Detect which cell encompasses the target text, then output its [x, y] center coordinate. 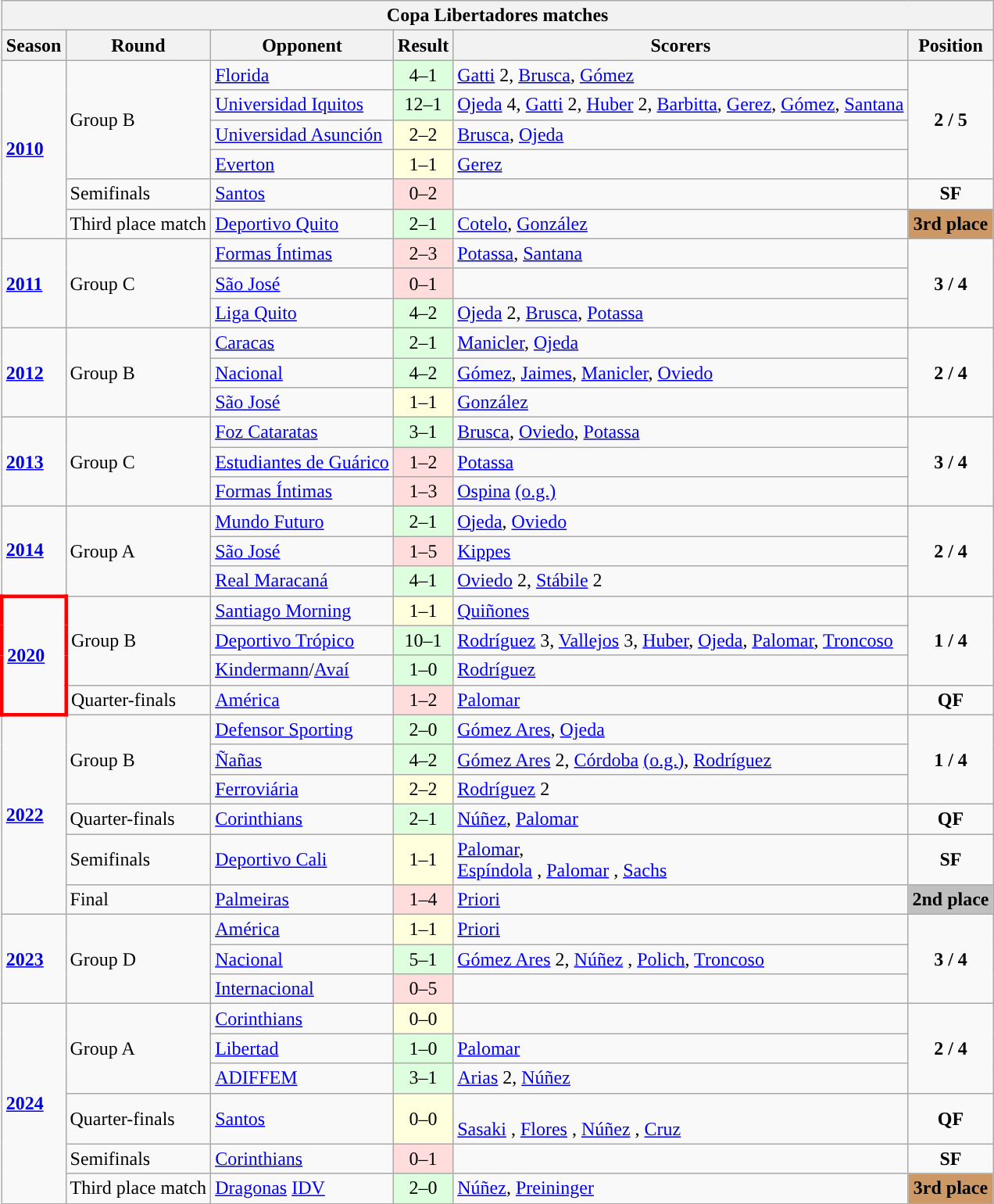
Núñez, Palomar [681, 819]
5–1 [423, 959]
2013 [34, 462]
Potassa, Santana [681, 253]
Ojeda 4, Gatti 2, Huber 2, Barbitta, Gerez, Gómez, Santana [681, 105]
Copa Libertadores matches [497, 16]
Everton [302, 164]
Group D [138, 959]
Universidad Iquitos [302, 105]
Núñez, Preininger [681, 1188]
Gómez Ares 2, Núñez , Polich, Troncoso [681, 959]
Brusca, Ojeda [681, 134]
Deportivo Trópico [302, 640]
Ojeda, Oviedo [681, 521]
Dragonas IDV [302, 1188]
1–4 [423, 900]
Florida [302, 75]
Ojeda 2, Brusca, Potassa [681, 313]
Libertad [302, 1048]
Internacional [302, 989]
González [681, 403]
Quiñones [681, 611]
Real Maracaná [302, 581]
ADIFFEM [302, 1078]
Sasaki , Flores , Núñez , Cruz [681, 1118]
Gómez, Jaimes, Manicler, Oviedo [681, 373]
Ferroviária [302, 789]
Defensor Sporting [302, 729]
2010 [34, 149]
0–2 [423, 194]
Gerez [681, 164]
1–5 [423, 551]
Gómez Ares, Ojeda [681, 729]
Final [138, 900]
1–3 [423, 492]
Mundo Futuro [302, 521]
Oviedo 2, Stábile 2 [681, 581]
2011 [34, 283]
Rodríguez 2 [681, 789]
2nd place [950, 900]
Opponent [302, 45]
Universidad Asunción [302, 134]
Gatti 2, Brusca, Gómez [681, 75]
Ñañas [302, 759]
Deportivo Quito [302, 224]
2022 [34, 815]
Potassa [681, 462]
2 / 5 [950, 120]
Kindermann/Avaí [302, 670]
Palomar, Espíndola , Palomar , Sachs [681, 858]
Position [950, 45]
Gómez Ares 2, Córdoba (o.g.), Rodríguez [681, 759]
Brusca, Oviedo, Potassa [681, 432]
Caracas [302, 342]
Arias 2, Núñez [681, 1078]
Season [34, 45]
Santiago Morning [302, 611]
Rodríguez [681, 670]
Foz Cataratas [302, 432]
Manicler, Ojeda [681, 342]
Rodríguez 3, Vallejos 3, Huber, Ojeda, Palomar, Troncoso [681, 640]
2020 [34, 655]
Kippes [681, 551]
2023 [34, 959]
Liga Quito [302, 313]
2014 [34, 551]
Palmeiras [302, 900]
Result [423, 45]
Ospina (o.g.) [681, 492]
Round [138, 45]
12–1 [423, 105]
2024 [34, 1104]
Cotelo, González [681, 224]
Scorers [681, 45]
2–3 [423, 253]
Estudiantes de Guárico [302, 462]
2012 [34, 372]
0–5 [423, 989]
Deportivo Cali [302, 858]
10–1 [423, 640]
